Return the (X, Y) coordinate for the center point of the cell that contains the specified text.  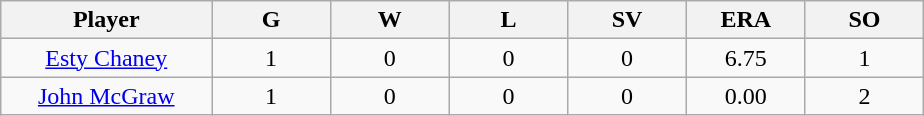
0.00 (746, 96)
ERA (746, 20)
SO (864, 20)
John McGraw (106, 96)
Esty Chaney (106, 58)
SV (628, 20)
Player (106, 20)
G (272, 20)
6.75 (746, 58)
W (390, 20)
2 (864, 96)
L (508, 20)
